Scan for the cell matching the given text and deliver its (X, Y) coordinate at center. 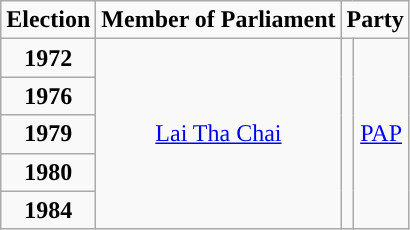
Election (48, 20)
1979 (48, 134)
PAP (382, 134)
Party (375, 20)
1972 (48, 58)
Member of Parliament (218, 20)
1976 (48, 96)
1984 (48, 210)
Lai Tha Chai (218, 134)
1980 (48, 172)
